Capture the cell that displays the provided text and extract its (x, y) central coordinate. 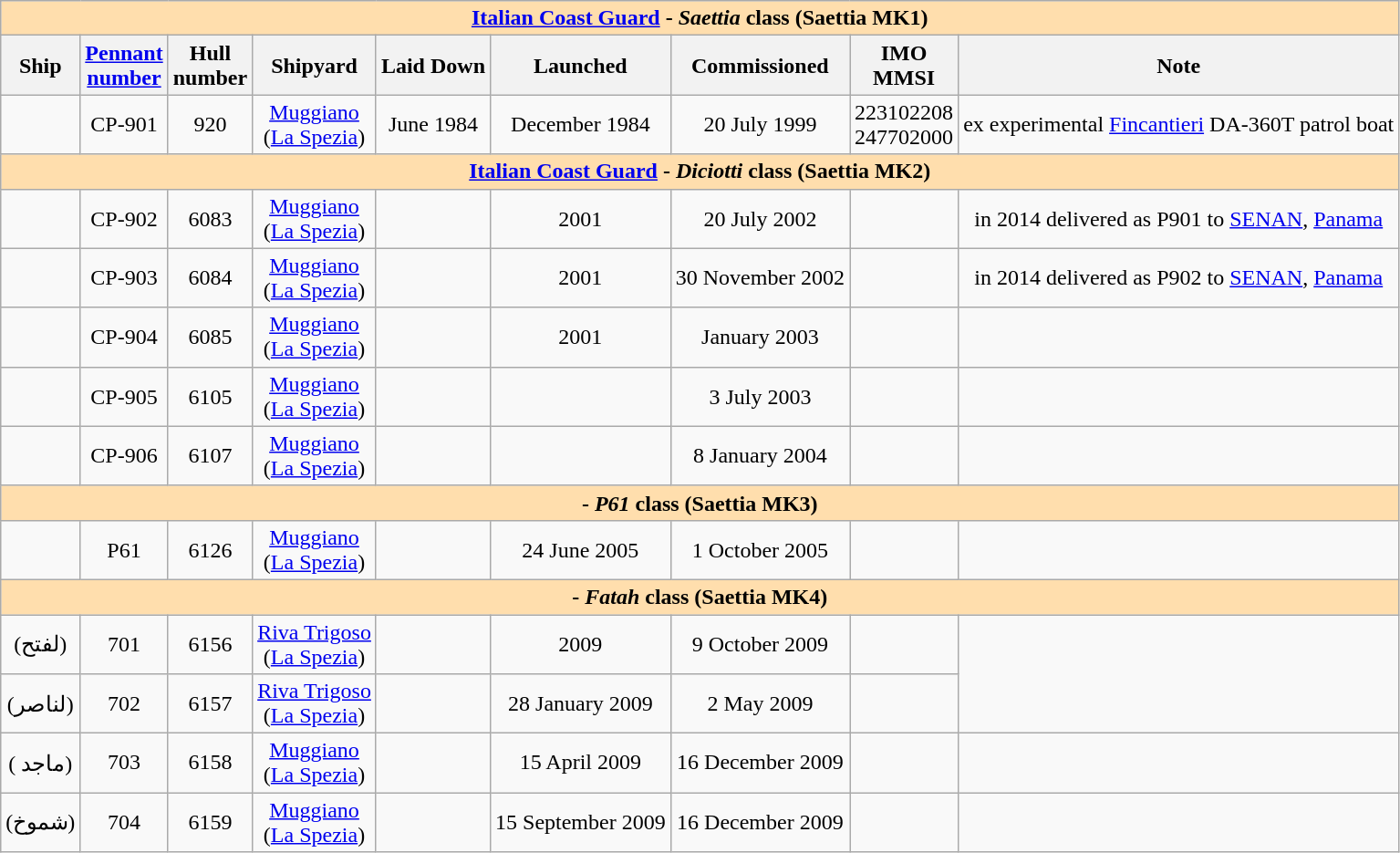
24 June 2005 (581, 549)
Shipyard (315, 66)
9 October 2009 (760, 644)
701 (124, 644)
2 May 2009 (760, 704)
6083 (210, 219)
CP-904 (124, 338)
- P61 class (Saettia MK3) (700, 503)
CP-905 (124, 396)
(شموخ) (40, 823)
6159 (210, 823)
CP-902 (124, 219)
6156 (210, 644)
702 (124, 704)
in 2014 delivered as P902 to SENAN, Panama (1178, 277)
6157 (210, 704)
Note (1178, 66)
30 November 2002 (760, 277)
Laid Down (432, 66)
6105 (210, 396)
ex experimental Fincantieri DA-360T patrol boat (1178, 124)
6158 (210, 763)
CP-901 (124, 124)
December 1984 (581, 124)
Italian Coast Guard - Saettia class (Saettia MK1) (700, 18)
Commissioned (760, 66)
( ماجد) (40, 763)
20 July 2002 (760, 219)
6107 (210, 456)
June 1984 (432, 124)
15 April 2009 (581, 763)
Launched (581, 66)
3 July 2003 (760, 396)
Hullnumber (210, 66)
Pennantnumber (124, 66)
8 January 2004 (760, 456)
920 (210, 124)
(لناصر) (40, 704)
IMOMMSI (905, 66)
CP-903 (124, 277)
2009 (581, 644)
223102208247702000 (905, 124)
20 July 1999 (760, 124)
703 (124, 763)
CP-906 (124, 456)
6126 (210, 549)
28 January 2009 (581, 704)
- Fatah class (Saettia MK4) (700, 597)
6085 (210, 338)
P61 (124, 549)
Italian Coast Guard - Diciotti class (Saettia MK2) (700, 172)
Ship (40, 66)
January 2003 (760, 338)
1 October 2005 (760, 549)
(لفتح) (40, 644)
in 2014 delivered as P901 to SENAN, Panama (1178, 219)
704 (124, 823)
15 September 2009 (581, 823)
6084 (210, 277)
